Pinpoint the cell where the given text exists, returning its (X, Y) midpoint coordinate. 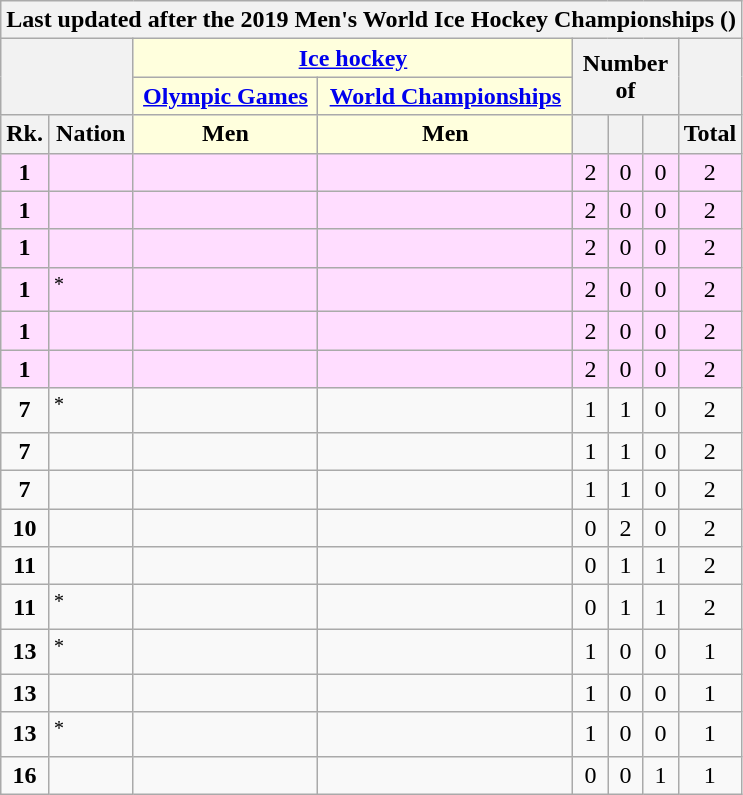
Rk. (25, 134)
16 (25, 775)
World Championships (446, 96)
10 (25, 528)
Nation (90, 134)
Total (710, 134)
Last updated after the 2019 Men's World Ice Hockey Championships () (372, 20)
Number of (626, 77)
Ice hockey (353, 58)
Olympic Games (226, 96)
